Determine the (x, y) coordinate at the center of the cell enclosing the given text.  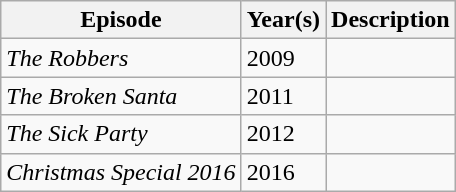
The Sick Party (121, 134)
2011 (283, 96)
Year(s) (283, 20)
The Broken Santa (121, 96)
2012 (283, 134)
2009 (283, 58)
2016 (283, 172)
The Robbers (121, 58)
Episode (121, 20)
Christmas Special 2016 (121, 172)
Description (391, 20)
